Search for the cell housing the specified text and yield its (X, Y) center coordinate. 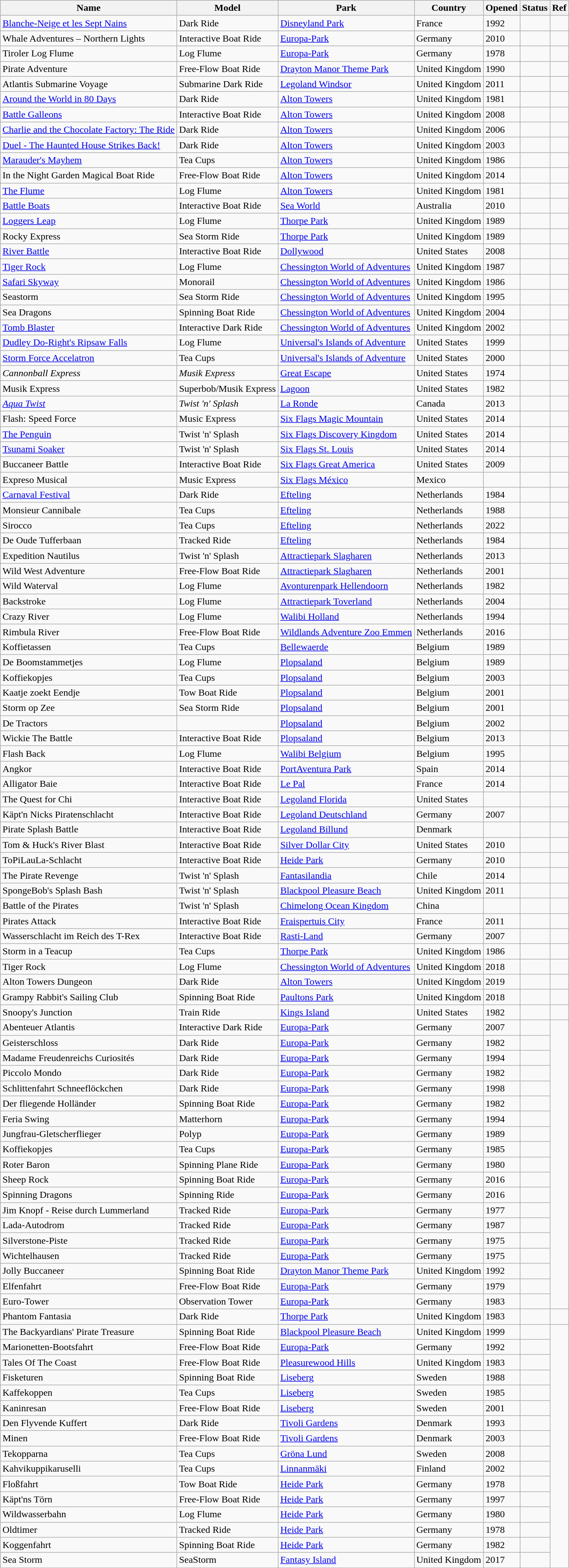
Wild West Adventure (89, 571)
La Ronde (346, 403)
Crazy River (89, 616)
Six Flags Magic Mountain (346, 419)
Tales Of The Coast (89, 1362)
Spinning Dragons (89, 1195)
Alton Towers Dungeon (89, 982)
Sea World (346, 206)
Legoland Windsor (346, 84)
Charlie and the Chocolate Factory: The Ride (89, 130)
Aqua Twist (89, 403)
The Flume (89, 191)
1990 (502, 69)
Carnaval Festival (89, 495)
Train Ride (227, 1012)
Polyp (227, 1134)
Blanche-Neige et les Sept Nains (89, 23)
2006 (502, 130)
Canada (449, 403)
Walibi Belgium (346, 754)
Phantom Fantasia (89, 1317)
Sirocco (89, 525)
Oldtimer (89, 1530)
Spinning Ride (227, 1195)
Legoland Billund (346, 830)
Kaatje zoekt Eendje (89, 693)
Name (89, 8)
The Penguin (89, 434)
Legoland Deutschland (346, 814)
Storm Force Accelatron (89, 358)
Kaninresan (89, 1408)
Geisterschloss (89, 1043)
Fantasilandia (346, 875)
Marionetten-Bootsfahrt (89, 1347)
Le Pal (346, 784)
Tomb Blaster (89, 327)
Lagoon (346, 388)
Duel - The Haunted House Strikes Back! (89, 145)
Australia (449, 206)
Expreso Musical (89, 480)
Legoland Florida (346, 799)
1993 (502, 1423)
Backstroke (89, 601)
Monsieur Cannibale (89, 510)
1997 (502, 1499)
Jim Knopf - Reise durch Lummerland (89, 1210)
Loggers Leap (89, 221)
Buccaneer Battle (89, 465)
Angkor (89, 769)
Der fliegende Holländer (89, 1103)
Fraispertuis City (346, 921)
Park (346, 8)
Grampy Rabbit's Sailing Club (89, 997)
The Quest for Chi (89, 799)
In the Night Garden Magical Boat Ride (89, 175)
Käpt'n Nicks Piratenschlacht (89, 814)
Roter Baron (89, 1165)
Around the World in 80 Days (89, 99)
The Backyardians' Pirate Treasure (89, 1332)
Snoopy's Junction (89, 1012)
Status (535, 8)
Six Flags Discovery Kingdom (346, 434)
2022 (502, 525)
Floßfahrt (89, 1484)
Seastorm (89, 297)
Superbob/Musik Express (227, 388)
2000 (502, 358)
Wichtelhausen (89, 1256)
Rimbula River (89, 632)
Alligator Baie (89, 784)
2017 (502, 1560)
Käpt'ns Törn (89, 1499)
Pirate Splash Battle (89, 830)
Mexico (449, 480)
Disneyland Park (346, 23)
1998 (502, 1088)
Avonturenpark Hellendoorn (346, 586)
Atlantis Submarine Voyage (89, 84)
Wildlands Adventure Zoo Emmen (346, 632)
De Boomstammetjes (89, 662)
2019 (502, 982)
Paultons Park (346, 997)
Battle of the Pirates (89, 906)
Schlittenfahrt Schneeflöckchen (89, 1088)
Safari Skyway (89, 282)
Sheep Rock (89, 1180)
Dudley Do-Right's Ripsaw Falls (89, 343)
Lada-Autodrom (89, 1225)
De Oude Tufferbaan (89, 541)
Storm in a Teacup (89, 952)
Silverstone-Piste (89, 1241)
Madame Freudenreichs Curiosités (89, 1058)
Kings Island (346, 1012)
Battle Galleons (89, 114)
Dollywood (346, 251)
Fisketuren (89, 1377)
Jungfrau-Gletscherflieger (89, 1134)
Monorail (227, 282)
Koffietassen (89, 647)
Six Flags St. Louis (346, 449)
Elfenfahrt (89, 1286)
Piccolo Mondo (89, 1073)
ToPiLauLa-Schlacht (89, 860)
The Pirate Revenge (89, 875)
Feria Swing (89, 1119)
Flash Back (89, 754)
Walibi Holland (346, 616)
Pirate Adventure (89, 69)
Expedition Nautilus (89, 556)
SeaStorm (227, 1560)
Model (227, 8)
Minen (89, 1438)
Tekopparna (89, 1454)
1977 (502, 1210)
Chimelong Ocean Kingdom (346, 906)
Wasserschlacht im Reich des T-Rex (89, 936)
Wildwasserbahn (89, 1514)
SpongeBob's Splash Bash (89, 890)
Rasti-Land (346, 936)
1974 (502, 373)
Wild Waterval (89, 586)
PortAventura Park (346, 769)
Great Escape (346, 373)
Bellewaerde (346, 647)
Attractiepark Toverland (346, 601)
Finland (449, 1469)
Six Flags México (346, 480)
Den Flyvende Kuffert (89, 1423)
Wickie The Battle (89, 738)
Cannonball Express (89, 373)
Tiroler Log Flume (89, 54)
Opened (502, 8)
Tsunami Soaker (89, 449)
Matterhorn (227, 1119)
Observation Tower (227, 1301)
Pleasurewood Hills (346, 1362)
China (449, 906)
Linnanmäki (346, 1469)
Rocky Express (89, 236)
Sea Storm (89, 1560)
Storm op Zee (89, 708)
Six Flags Great America (346, 465)
Whale Adventures – Northern Lights (89, 38)
Sea Dragons (89, 312)
De Tractors (89, 723)
Ref (559, 8)
Spinning Plane Ride (227, 1165)
River Battle (89, 251)
Tom & Huck's River Blast (89, 845)
Jolly Buccaneer (89, 1271)
Gröna Lund (346, 1454)
Battle Boats (89, 206)
Marauder's Mayhem (89, 160)
Koggenfahrt (89, 1545)
Abenteuer Atlantis (89, 1027)
Country (449, 8)
Submarine Dark Ride (227, 84)
2009 (502, 465)
Kahvikuppikaruselli (89, 1469)
Silver Dollar City (346, 845)
Spain (449, 769)
1979 (502, 1286)
Kaffekoppen (89, 1392)
Pirates Attack (89, 921)
Chile (449, 875)
Fantasy Island (346, 1560)
Flash: Speed Force (89, 419)
Euro-Tower (89, 1301)
